Return [x, y] of the center of cell containing provided text 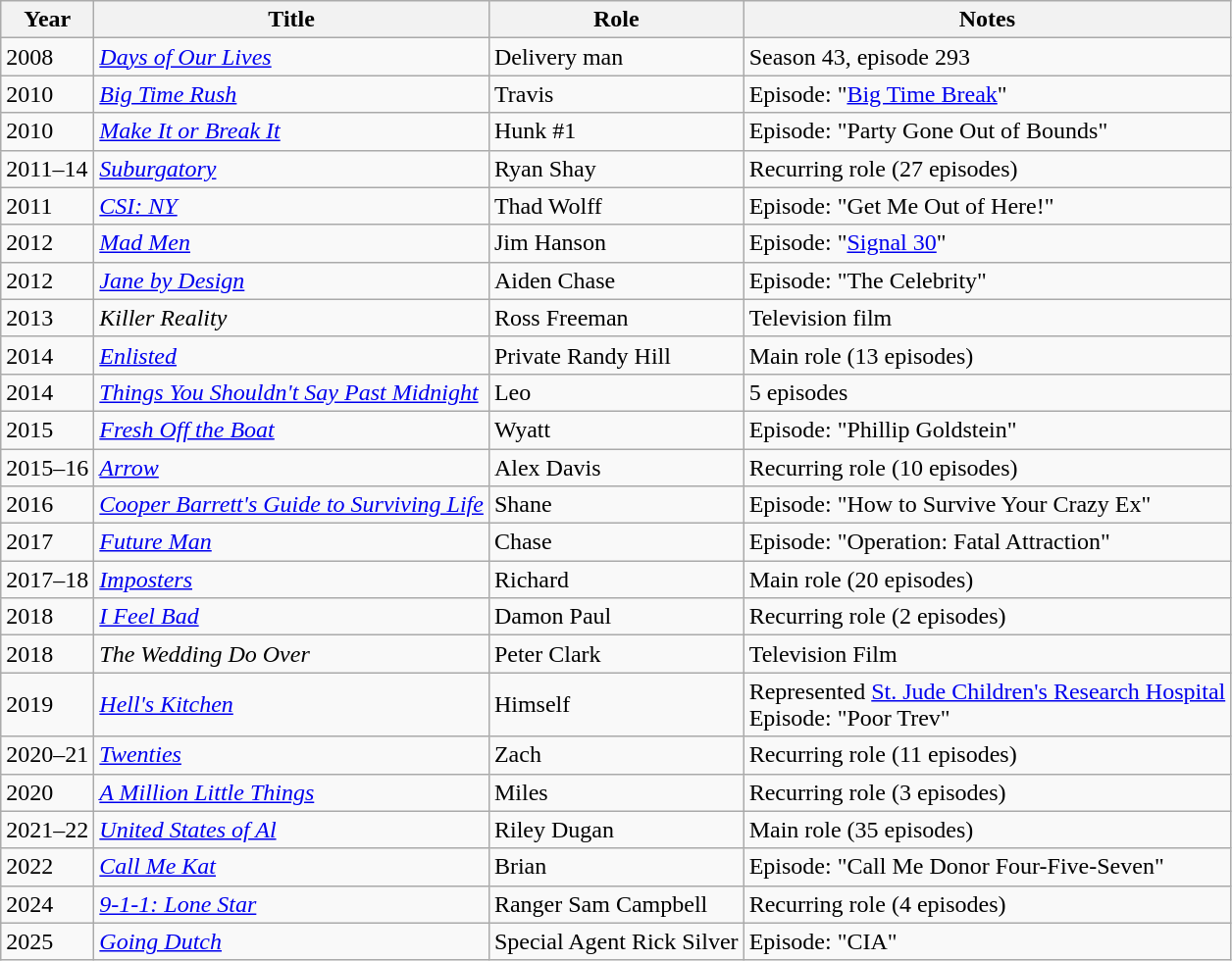
Call Me Kat [292, 867]
Imposters [292, 580]
A Million Little Things [292, 792]
Jim Hanson [616, 243]
Episode: "Party Gone Out of Bounds" [987, 131]
2017–18 [47, 580]
Going Dutch [292, 941]
2020 [47, 792]
Episode: "Get Me Out of Here!" [987, 206]
Richard [616, 580]
2008 [47, 57]
2019 [47, 704]
Episode: "CIA" [987, 941]
Main role (20 episodes) [987, 580]
Future Man [292, 542]
Episode: "The Celebrity" [987, 280]
Arrow [292, 468]
Enlisted [292, 355]
Main role (13 episodes) [987, 355]
Riley Dugan [616, 830]
Notes [987, 20]
2016 [47, 505]
Recurring role (4 episodes) [987, 904]
Represented St. Jude Children's Research HospitalEpisode: "Poor Trev" [987, 704]
Peter Clark [616, 654]
Episode: "Signal 30" [987, 243]
Chase [616, 542]
Hell's Kitchen [292, 704]
Suburgatory [292, 169]
Make It or Break It [292, 131]
Main role (35 episodes) [987, 830]
Special Agent Rick Silver [616, 941]
Wyatt [616, 430]
Hunk #1 [616, 131]
United States of Al [292, 830]
Days of Our Lives [292, 57]
2025 [47, 941]
Thad Wolff [616, 206]
2011 [47, 206]
Zach [616, 755]
Damon Paul [616, 617]
Aiden Chase [616, 280]
Ranger Sam Campbell [616, 904]
The Wedding Do Over [292, 654]
CSI: NY [292, 206]
Things You Shouldn't Say Past Midnight [292, 392]
Episode: "How to Survive Your Crazy Ex" [987, 505]
Brian [616, 867]
Year [47, 20]
Ryan Shay [616, 169]
Delivery man [616, 57]
2013 [47, 318]
Role [616, 20]
Recurring role (27 episodes) [987, 169]
Season 43, episode 293 [987, 57]
Episode: "Call Me Donor Four-Five-Seven" [987, 867]
Ross Freeman [616, 318]
Killer Reality [292, 318]
Mad Men [292, 243]
Episode: "Big Time Break" [987, 94]
2021–22 [47, 830]
2017 [47, 542]
2015–16 [47, 468]
Episode: "Operation: Fatal Attraction" [987, 542]
Cooper Barrett's Guide to Surviving Life [292, 505]
Twenties [292, 755]
Jane by Design [292, 280]
2015 [47, 430]
2020–21 [47, 755]
2011–14 [47, 169]
Miles [616, 792]
Recurring role (2 episodes) [987, 617]
Big Time Rush [292, 94]
Episode: "Phillip Goldstein" [987, 430]
2022 [47, 867]
Travis [616, 94]
Television film [987, 318]
9-1-1: Lone Star [292, 904]
Himself [616, 704]
5 episodes [987, 392]
Recurring role (3 episodes) [987, 792]
Recurring role (11 episodes) [987, 755]
Title [292, 20]
Shane [616, 505]
Private Randy Hill [616, 355]
Recurring role (10 episodes) [987, 468]
2024 [47, 904]
I Feel Bad [292, 617]
Fresh Off the Boat [292, 430]
Leo [616, 392]
Alex Davis [616, 468]
Television Film [987, 654]
